Scan for the cell matching the given text and deliver its [X, Y] coordinate at center. 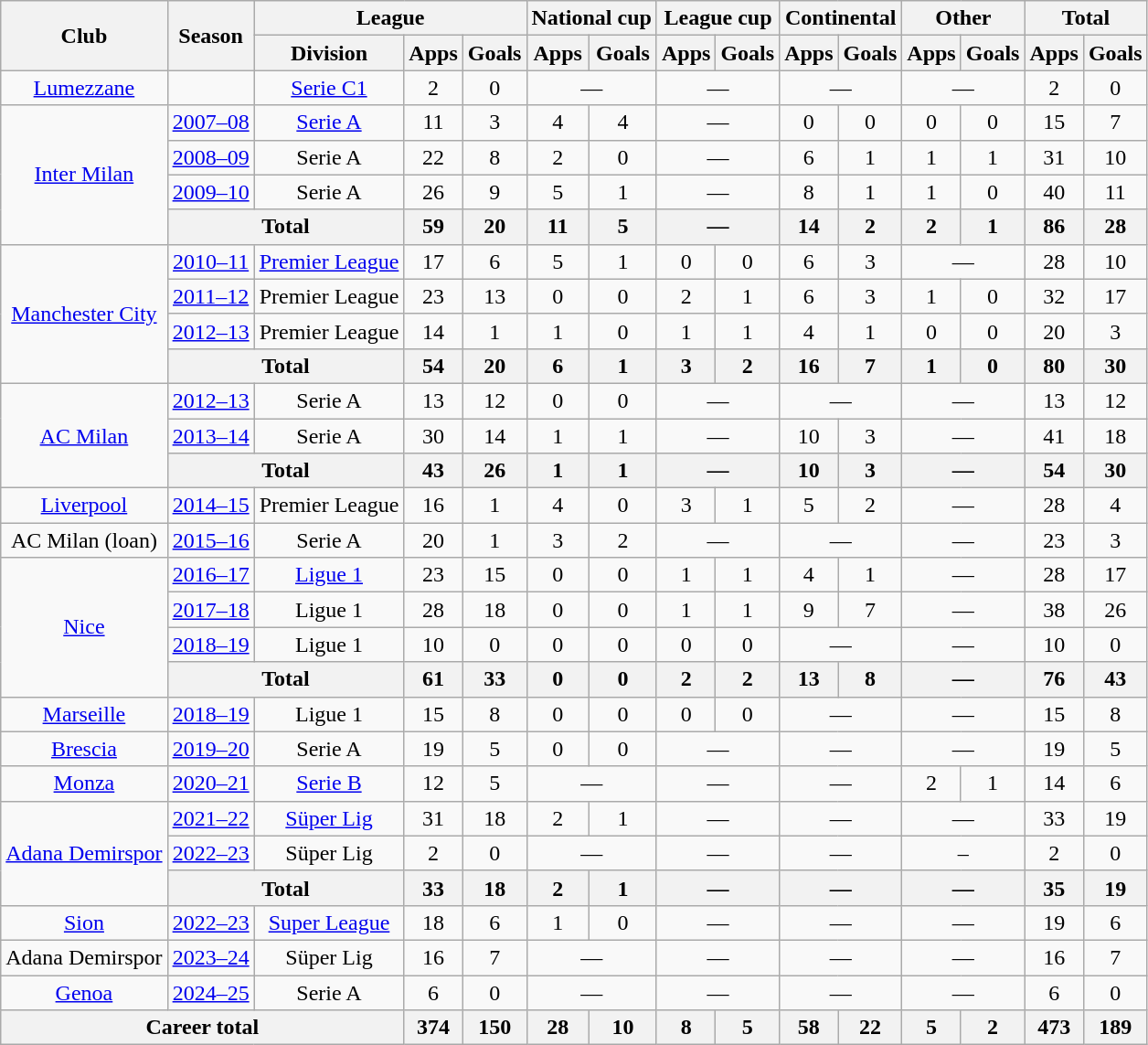
Lumezzane [84, 88]
40 [1054, 192]
59 [433, 227]
Inter Milan [84, 175]
2023–24 [210, 957]
2015–16 [210, 540]
Liverpool [84, 506]
76 [1054, 679]
2013–14 [210, 436]
2011–12 [210, 296]
AC Milan [84, 435]
2009–10 [210, 192]
Sion [84, 922]
2020–21 [210, 784]
League cup [717, 18]
58 [809, 1028]
473 [1054, 1028]
61 [433, 679]
86 [1054, 227]
Manchester City [84, 314]
Marseille [84, 714]
2017–18 [210, 610]
2016–17 [210, 575]
Other [963, 18]
35 [1054, 888]
Serie B [329, 784]
80 [1054, 366]
Brescia [84, 749]
38 [1054, 610]
AC Milan (loan) [84, 540]
League [390, 18]
189 [1115, 1028]
Division [329, 53]
41 [1054, 436]
Genoa [84, 992]
2010–11 [210, 261]
32 [1054, 296]
Season [210, 36]
2021–22 [210, 818]
150 [494, 1028]
2008–09 [210, 157]
Club [84, 36]
2024–25 [210, 992]
2019–20 [210, 749]
National cup [591, 18]
Continental [841, 18]
374 [433, 1028]
Career total [203, 1028]
2014–15 [210, 506]
Super League [329, 922]
2007–08 [210, 123]
Serie C1 [329, 88]
Monza [84, 784]
– [963, 853]
Nice [84, 627]
